For the text-containing cell, return its midpoint in [X, Y] coordinate format. 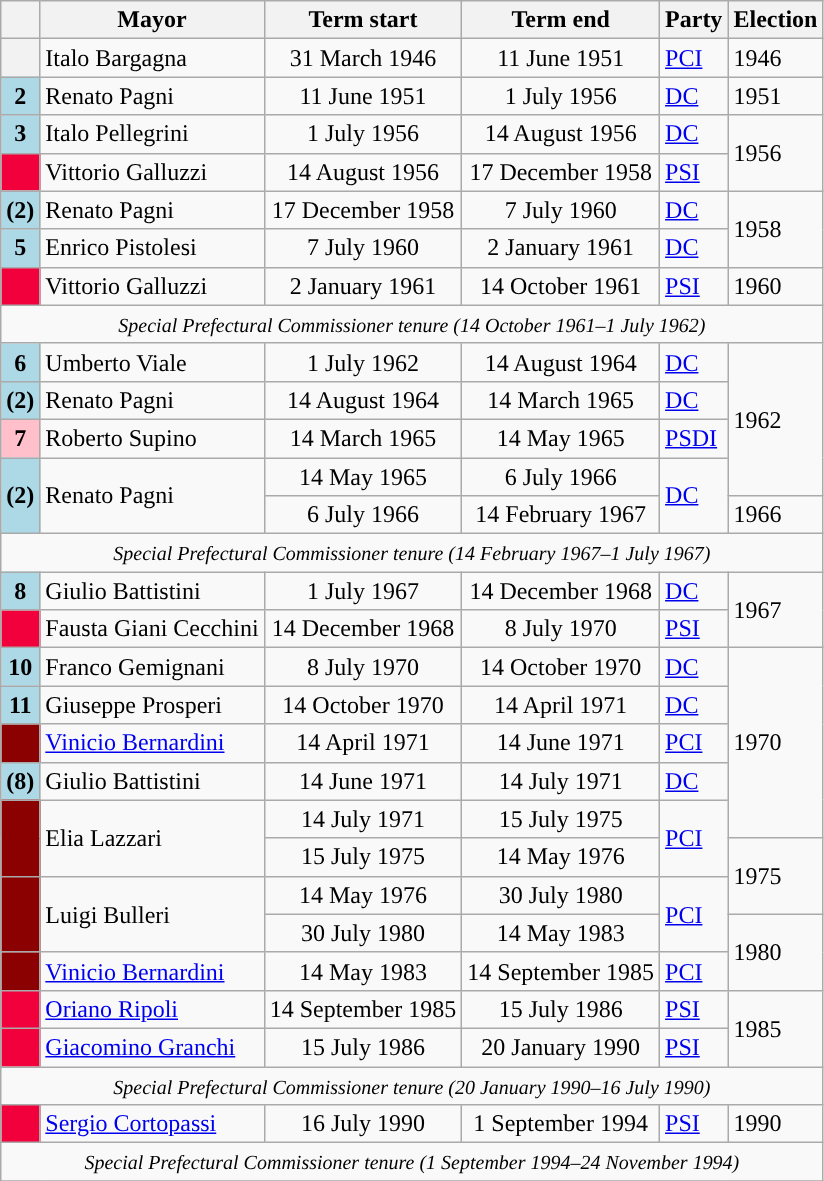
Mayor [152, 20]
PSDI [694, 438]
1990 [776, 1124]
1 July 1967 [363, 591]
1985 [776, 1028]
1946 [776, 58]
Enrico Pistolesi [152, 248]
1962 [776, 419]
Giacomino Granchi [152, 1047]
Party [694, 20]
1 July 1962 [363, 362]
Election [776, 20]
10 [20, 667]
1980 [776, 952]
1967 [776, 610]
Oriano Ripoli [152, 1009]
20 January 1990 [561, 1047]
Sergio Cortopassi [152, 1124]
1975 [776, 876]
14 February 1967 [561, 515]
Term start [363, 20]
Giuseppe Prosperi [152, 705]
8 [20, 591]
31 March 1946 [363, 58]
6 [20, 362]
3 [20, 134]
Special Prefectural Commissioner tenure (14 February 1967–1 July 1967) [412, 553]
7 [20, 438]
Franco Gemignani [152, 667]
1951 [776, 96]
16 July 1990 [363, 1124]
1970 [776, 743]
1960 [776, 286]
Term end [561, 20]
11 [20, 705]
14 October 1961 [561, 286]
Italo Pellegrini [152, 134]
Roberto Supino [152, 438]
(8) [20, 781]
Umberto Viale [152, 362]
Special Prefectural Commissioner tenure (20 January 1990–16 July 1990) [412, 1085]
1966 [776, 515]
Special Prefectural Commissioner tenure (1 September 1994–24 November 1994) [412, 1162]
5 [20, 248]
1958 [776, 229]
Italo Bargagna [152, 58]
Luigi Bulleri [152, 914]
Fausta Giani Cecchini [152, 629]
1956 [776, 153]
Elia Lazzari [152, 838]
2 [20, 96]
Special Prefectural Commissioner tenure (14 October 1961–1 July 1962) [412, 324]
1 September 1994 [561, 1124]
